Pinpoint the cell where the given text exists, returning its [X, Y] midpoint coordinate. 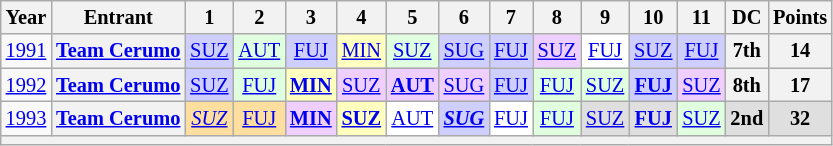
11 [701, 17]
2nd [748, 118]
7th [748, 51]
1 [209, 17]
4 [362, 17]
Entrant [118, 17]
DC [748, 17]
8th [748, 85]
32 [800, 118]
17 [800, 85]
8 [557, 17]
Points [800, 17]
3 [311, 17]
2 [259, 17]
1992 [26, 85]
10 [653, 17]
6 [464, 17]
1993 [26, 118]
5 [412, 17]
14 [800, 51]
Year [26, 17]
9 [605, 17]
7 [511, 17]
1991 [26, 51]
